Detect which cell encompasses the target text, then output its (X, Y) center coordinate. 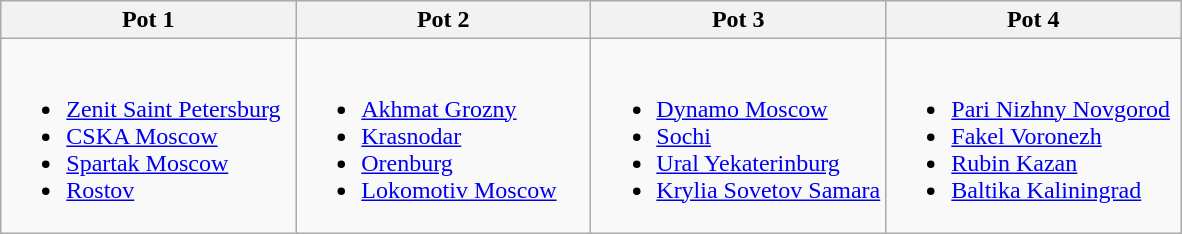
Dynamo MoscowSochiUral YekaterinburgKrylia Sovetov Samara (738, 136)
Pari Nizhny NovgorodFakel VoronezhRubin KazanBaltika Kaliningrad (1034, 136)
Pot 2 (444, 20)
Pot 1 (148, 20)
Zenit Saint PetersburgCSKA MoscowSpartak MoscowRostov (148, 136)
Pot 3 (738, 20)
Akhmat GroznyKrasnodarOrenburgLokomotiv Moscow (444, 136)
Pot 4 (1034, 20)
